Extract the [X, Y] coordinate from the center of the cell holding the provided text.  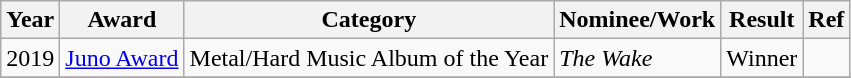
Result [762, 20]
Award [122, 20]
Year [30, 20]
Ref [826, 20]
Nominee/Work [638, 20]
The Wake [638, 58]
Winner [762, 58]
Category [369, 20]
Metal/Hard Music Album of the Year [369, 58]
2019 [30, 58]
Juno Award [122, 58]
